Return the (X, Y) coordinate for the center point of the cell that contains the specified text.  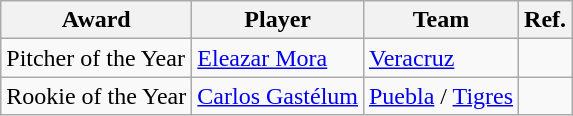
Ref. (546, 20)
Veracruz (440, 58)
Eleazar Mora (278, 58)
Carlos Gastélum (278, 96)
Pitcher of the Year (96, 58)
Puebla / Tigres (440, 96)
Team (440, 20)
Rookie of the Year (96, 96)
Player (278, 20)
Award (96, 20)
